Return (X, Y) of the center of cell containing provided text 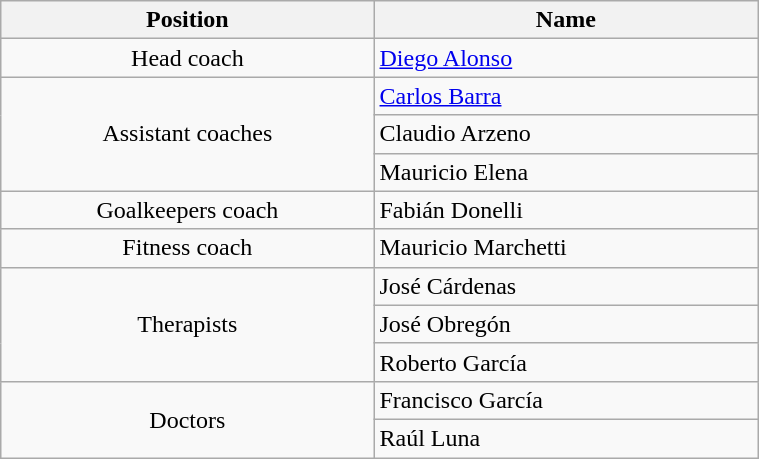
Head coach (188, 58)
Francisco García (566, 400)
Roberto García (566, 362)
Position (188, 20)
Fabián Donelli (566, 210)
José Obregón (566, 324)
José Cárdenas (566, 286)
Doctors (188, 419)
Claudio Arzeno (566, 134)
Name (566, 20)
Diego Alonso (566, 58)
Assistant coaches (188, 134)
Therapists (188, 324)
Mauricio Marchetti (566, 248)
Carlos Barra (566, 96)
Raúl Luna (566, 438)
Fitness coach (188, 248)
Goalkeepers coach (188, 210)
Mauricio Elena (566, 172)
